Provide the (X, Y) coordinate of the cell's center where the given text is located.  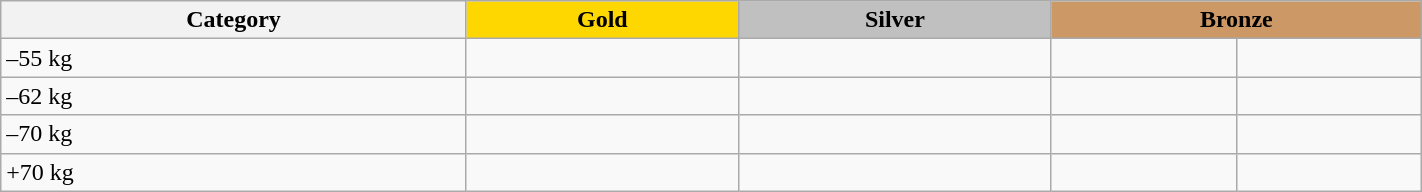
+70 kg (234, 172)
Bronze (1236, 20)
Silver (894, 20)
Gold (602, 20)
Category (234, 20)
–70 kg (234, 134)
–55 kg (234, 58)
–62 kg (234, 96)
